Pinpoint the cell where the given text exists, returning its (X, Y) midpoint coordinate. 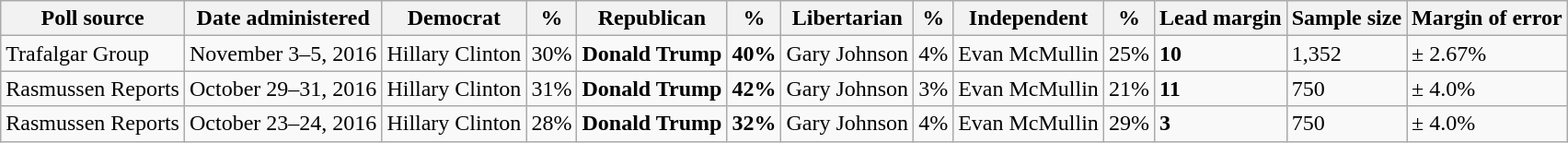
32% (755, 124)
October 29–31, 2016 (282, 89)
3 (1220, 124)
21% (1128, 89)
11 (1220, 89)
Republican (651, 18)
31% (552, 89)
42% (755, 89)
Lead margin (1220, 18)
October 23–24, 2016 (282, 124)
November 3–5, 2016 (282, 54)
Sample size (1346, 18)
40% (755, 54)
Independent (1029, 18)
Margin of error (1487, 18)
Democrat (455, 18)
1,352 (1346, 54)
± 2.67% (1487, 54)
28% (552, 124)
Date administered (282, 18)
30% (552, 54)
29% (1128, 124)
Trafalgar Group (93, 54)
Poll source (93, 18)
3% (933, 89)
10 (1220, 54)
25% (1128, 54)
Libertarian (847, 18)
